Find where the given text appears and provide that cell's center as [x, y] coordinate. 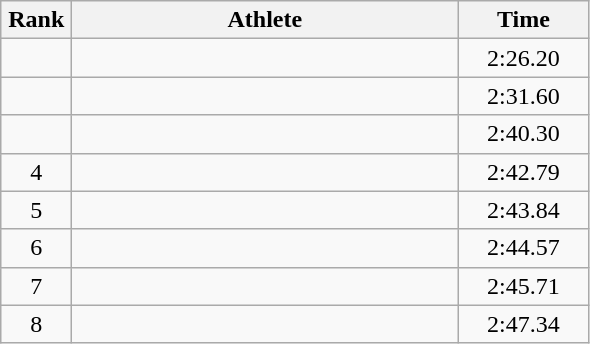
Rank [36, 20]
6 [36, 248]
2:47.34 [524, 324]
2:31.60 [524, 96]
2:43.84 [524, 210]
2:44.57 [524, 248]
Athlete [265, 20]
2:40.30 [524, 134]
5 [36, 210]
Time [524, 20]
8 [36, 324]
2:26.20 [524, 58]
4 [36, 172]
7 [36, 286]
2:45.71 [524, 286]
2:42.79 [524, 172]
